From the cell containing the given text, extract its center point as [x, y] coordinate. 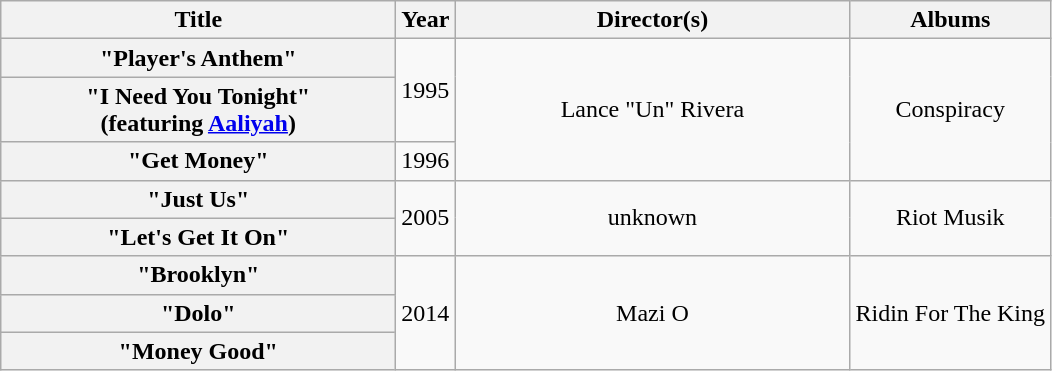
"Just Us" [198, 199]
Albums [950, 20]
"Dolo" [198, 313]
Riot Musik [950, 218]
"Let's Get It On" [198, 237]
Title [198, 20]
Year [426, 20]
2005 [426, 218]
Ridin For The King [950, 313]
1996 [426, 161]
1995 [426, 90]
2014 [426, 313]
"I Need You Tonight"(featuring Aaliyah) [198, 110]
"Money Good" [198, 351]
unknown [652, 218]
Conspiracy [950, 110]
Director(s) [652, 20]
Mazi O [652, 313]
"Brooklyn" [198, 275]
"Player's Anthem" [198, 58]
"Get Money" [198, 161]
Lance "Un" Rivera [652, 110]
